Capture the cell that displays the provided text and extract its [x, y] central coordinate. 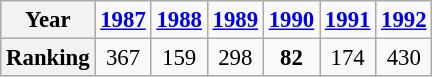
1988 [179, 20]
159 [179, 58]
1990 [291, 20]
1989 [235, 20]
367 [123, 58]
1992 [404, 20]
Year [48, 20]
1991 [348, 20]
1987 [123, 20]
174 [348, 58]
430 [404, 58]
Ranking [48, 58]
298 [235, 58]
82 [291, 58]
